Extract the [X, Y] coordinate from the center of the cell holding the provided text.  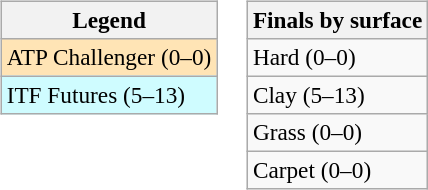
Grass (0–0) [337, 133]
ITF Futures (5–13) [108, 95]
Hard (0–0) [337, 57]
Clay (5–13) [337, 95]
Finals by surface [337, 20]
ATP Challenger (0–0) [108, 57]
Carpet (0–0) [337, 171]
Legend [108, 20]
